Return the (x, y) coordinate for the center point of the cell that contains the specified text.  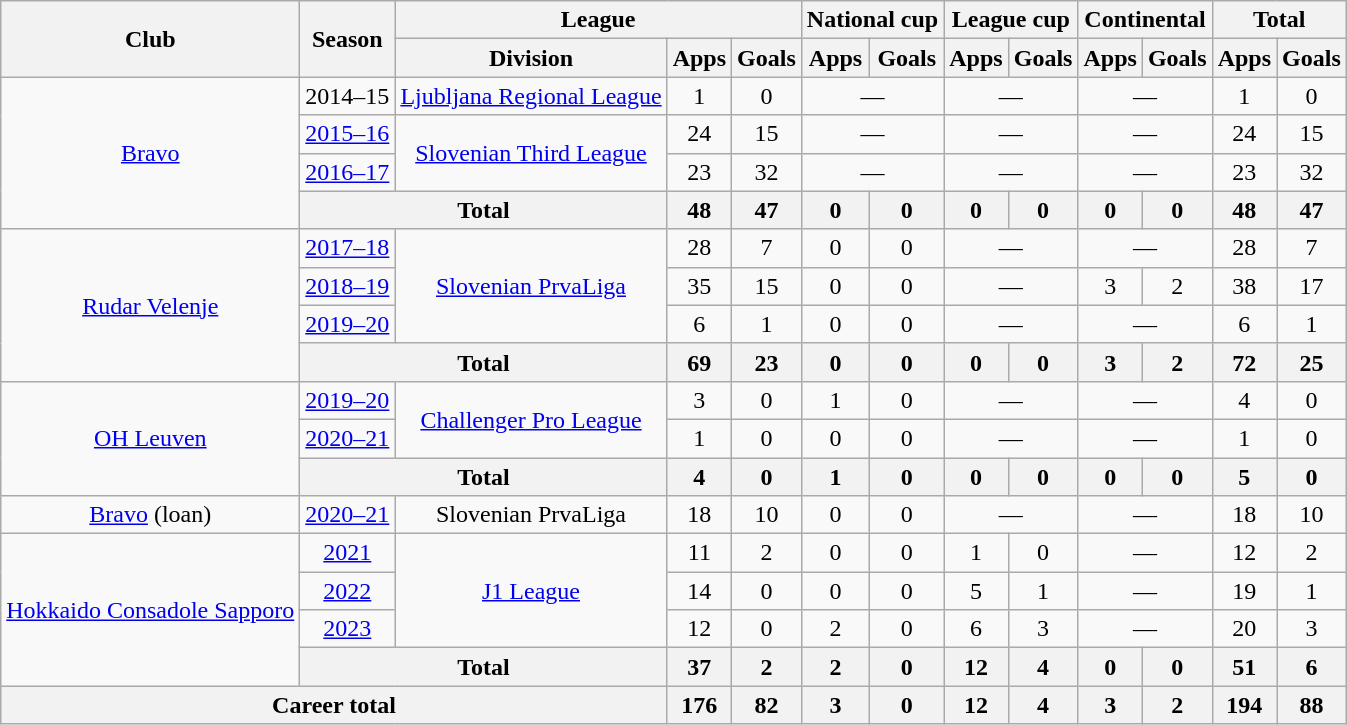
2022 (348, 591)
Challenger Pro League (531, 419)
Continental (1145, 20)
2023 (348, 629)
Bravo (150, 153)
2015–16 (348, 134)
194 (1244, 705)
88 (1312, 705)
Ljubljana Regional League (531, 96)
Club (150, 39)
11 (699, 553)
Division (531, 58)
Rudar Velenje (150, 305)
176 (699, 705)
2016–17 (348, 172)
35 (699, 286)
2021 (348, 553)
72 (1244, 362)
2014–15 (348, 96)
2018–19 (348, 286)
51 (1244, 667)
2017–18 (348, 248)
League cup (1011, 20)
Slovenian Third League (531, 153)
37 (699, 667)
OH Leuven (150, 438)
Career total (334, 705)
Bravo (loan) (150, 515)
82 (767, 705)
69 (699, 362)
38 (1244, 286)
Season (348, 39)
National cup (872, 20)
19 (1244, 591)
20 (1244, 629)
League (598, 20)
J1 League (531, 591)
14 (699, 591)
Hokkaido Consadole Sapporo (150, 610)
17 (1312, 286)
25 (1312, 362)
